Search for the cell housing the specified text and yield its [X, Y] center coordinate. 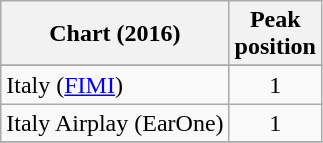
Italy Airplay (EarOne) [115, 123]
Italy (FIMI) [115, 85]
Peakposition [275, 34]
Chart (2016) [115, 34]
